Provide the (x, y) coordinate of the cell's center where the given text is located.  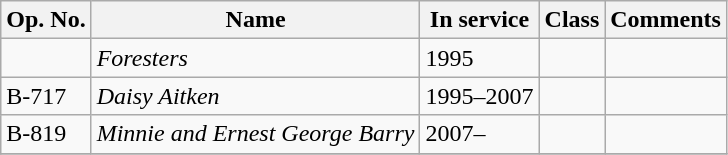
B-717 (46, 96)
Minnie and Ernest George Barry (256, 134)
Name (256, 20)
Op. No. (46, 20)
Foresters (256, 58)
Comments (666, 20)
Class (572, 20)
1995 (480, 58)
1995–2007 (480, 96)
Daisy Aitken (256, 96)
B-819 (46, 134)
In service (480, 20)
2007– (480, 134)
